Find where the given text appears and provide that cell's center as [x, y] coordinate. 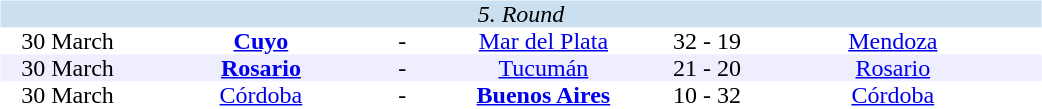
5. Round [520, 14]
10 - 32 [707, 96]
Buenos Aires [544, 96]
32 - 19 [707, 42]
Mar del Plata [544, 42]
21 - 20 [707, 68]
Mendoza [892, 42]
Tucumán [544, 68]
Cuyo [262, 42]
